Pinpoint the cell where the given text exists, returning its [X, Y] midpoint coordinate. 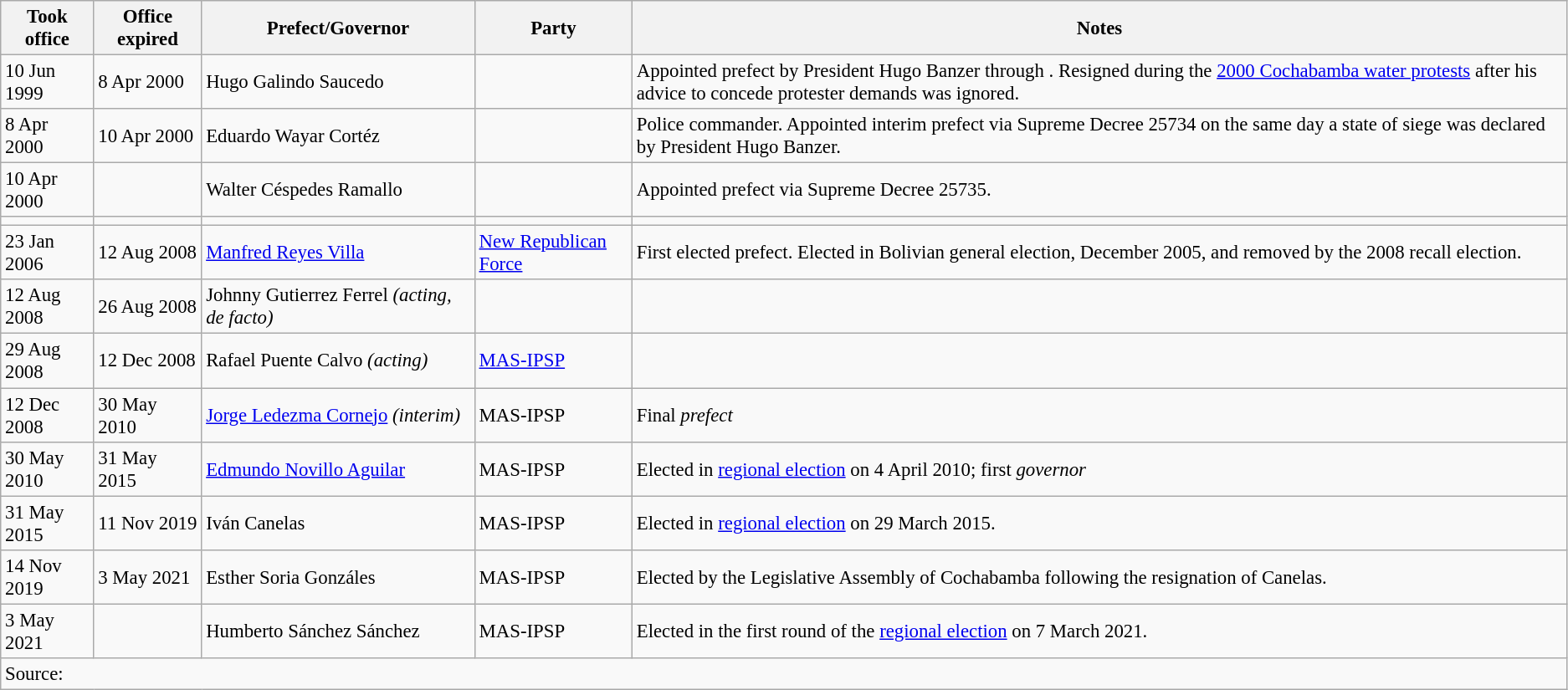
First elected prefect. Elected in Bolivian general election, December 2005, and removed by the 2008 recall election. [1099, 253]
Office expired [147, 28]
Esther Soria Gonzáles [338, 577]
Source: [784, 674]
14 Nov 2019 [47, 577]
Manfred Reyes Villa [338, 253]
Appointed prefect via Supreme Decree 25735. [1099, 191]
Johnny Gutierrez Ferrel (acting, de facto) [338, 306]
Notes [1099, 28]
29 Aug 2008 [47, 361]
Elected in regional election on 4 April 2010; first governor [1099, 468]
23 Jan 2006 [47, 253]
Party [553, 28]
Iván Canelas [338, 524]
Hugo Galindo Saucedo [338, 82]
Humberto Sánchez Sánchez [338, 631]
Edmundo Novillo Aguilar [338, 468]
10 Jun 1999 [47, 82]
Elected in regional election on 29 March 2015. [1099, 524]
Elected by the Legislative Assembly of Cochabamba following the resignation of Canelas. [1099, 577]
Rafael Puente Calvo (acting) [338, 361]
Eduardo Wayar Cortéz [338, 135]
New Republican Force [553, 253]
Jorge Ledezma Cornejo (interim) [338, 415]
Took office [47, 28]
Elected in the first round of the regional election on 7 March 2021. [1099, 631]
Prefect/Governor [338, 28]
Police commander. Appointed interim prefect via Supreme Decree 25734 on the same day a state of siege was declared by President Hugo Banzer. [1099, 135]
Final prefect [1099, 415]
26 Aug 2008 [147, 306]
11 Nov 2019 [147, 524]
Walter Céspedes Ramallo [338, 191]
